Detect which cell encompasses the target text, then output its (X, Y) center coordinate. 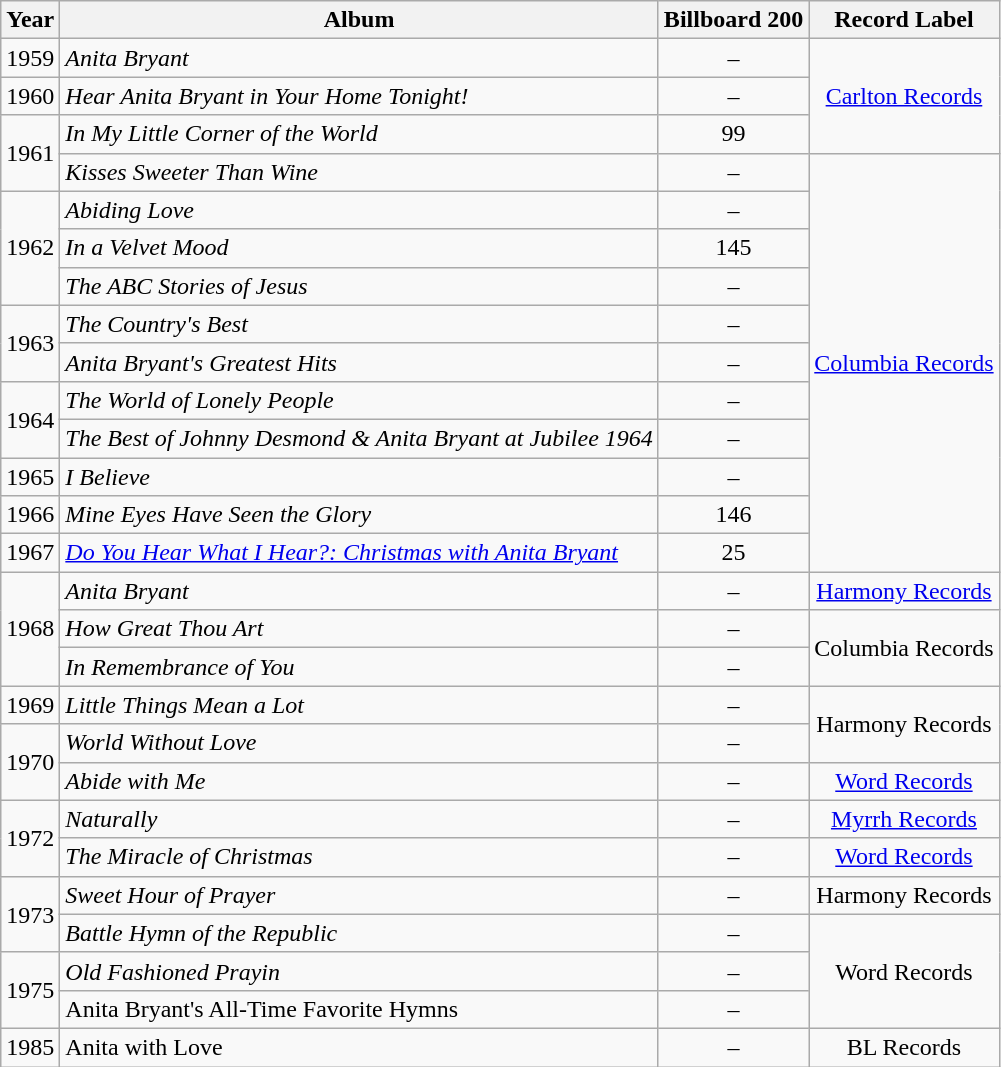
1972 (30, 838)
Naturally (360, 819)
1961 (30, 153)
BL Records (904, 1047)
The Miracle of Christmas (360, 857)
Sweet Hour of Prayer (360, 895)
1968 (30, 629)
In Remembrance of You (360, 667)
145 (733, 248)
The World of Lonely People (360, 400)
25 (733, 553)
1985 (30, 1047)
1967 (30, 553)
Album (360, 20)
World Without Love (360, 743)
1965 (30, 477)
The Country's Best (360, 324)
Myrrh Records (904, 819)
Old Fashioned Prayin (360, 971)
Billboard 200 (733, 20)
1975 (30, 990)
99 (733, 134)
Kisses Sweeter Than Wine (360, 172)
1960 (30, 96)
Do You Hear What I Hear?: Christmas with Anita Bryant (360, 553)
Battle Hymn of the Republic (360, 933)
How Great Thou Art (360, 629)
1966 (30, 515)
In a Velvet Mood (360, 248)
Little Things Mean a Lot (360, 705)
Anita Bryant's Greatest Hits (360, 362)
1969 (30, 705)
In My Little Corner of the World (360, 134)
Carlton Records (904, 96)
Hear Anita Bryant in Your Home Tonight! (360, 96)
1973 (30, 914)
The Best of Johnny Desmond & Anita Bryant at Jubilee 1964 (360, 438)
Anita Bryant's All-Time Favorite Hymns (360, 1009)
Year (30, 20)
The ABC Stories of Jesus (360, 286)
1959 (30, 58)
Abiding Love (360, 210)
I Believe (360, 477)
146 (733, 515)
1970 (30, 762)
1964 (30, 419)
1962 (30, 248)
Anita with Love (360, 1047)
Mine Eyes Have Seen the Glory (360, 515)
Abide with Me (360, 781)
1963 (30, 343)
Record Label (904, 20)
